From the cell containing the given text, extract its center point as [x, y] coordinate. 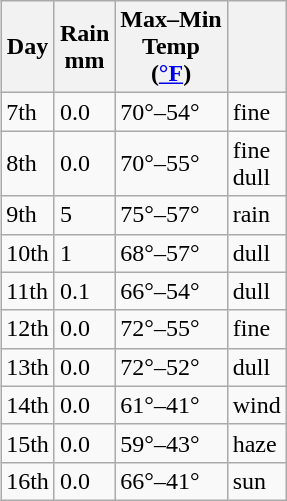
8th [28, 164]
9th [28, 215]
14th [28, 405]
wind [256, 405]
13th [28, 367]
10th [28, 253]
7th [28, 112]
sun [256, 481]
finedull [256, 164]
0.1 [84, 291]
11th [28, 291]
5 [84, 215]
70°–55° [171, 164]
75°–57° [171, 215]
59°–43° [171, 443]
72°–52° [171, 367]
70°–54° [171, 112]
66°–54° [171, 291]
12th [28, 329]
Rainmm [84, 47]
61°–41° [171, 405]
Day [28, 47]
68°–57° [171, 253]
1 [84, 253]
72°–55° [171, 329]
haze [256, 443]
16th [28, 481]
15th [28, 443]
rain [256, 215]
66°–41° [171, 481]
Max–MinTemp(°F) [171, 47]
